Determine the (X, Y) coordinate at the center of the cell enclosing the given text.  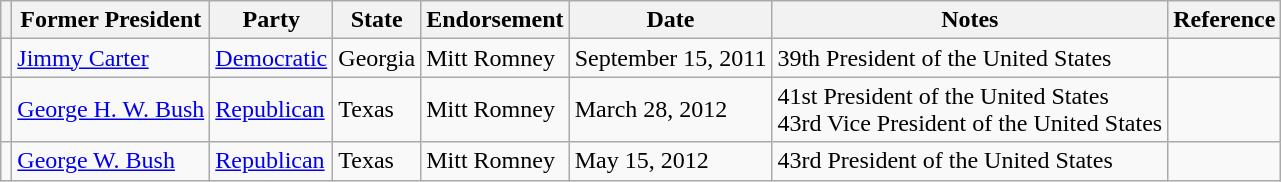
Notes (970, 20)
Democratic (272, 58)
State (377, 20)
Reference (1224, 20)
39th President of the United States (970, 58)
Georgia (377, 58)
George H. W. Bush (111, 110)
Endorsement (495, 20)
41st President of the United States43rd Vice President of the United States (970, 110)
March 28, 2012 (670, 110)
George W. Bush (111, 161)
May 15, 2012 (670, 161)
Date (670, 20)
Former President (111, 20)
September 15, 2011 (670, 58)
43rd President of the United States (970, 161)
Party (272, 20)
Jimmy Carter (111, 58)
